Identify which cell holds the provided text, then report its (x, y) central coordinate. 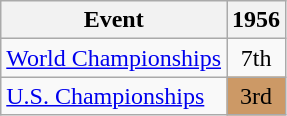
1956 (256, 20)
7th (256, 58)
Event (114, 20)
3rd (256, 96)
U.S. Championships (114, 96)
World Championships (114, 58)
